Search for the cell housing the specified text and yield its (X, Y) center coordinate. 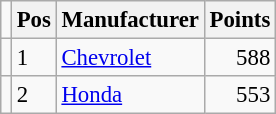
Points (240, 20)
Pos (34, 20)
1 (34, 58)
Honda (130, 95)
2 (34, 95)
588 (240, 58)
Chevrolet (130, 58)
Manufacturer (130, 20)
553 (240, 95)
